Scan for the cell matching the given text and deliver its [x, y] coordinate at center. 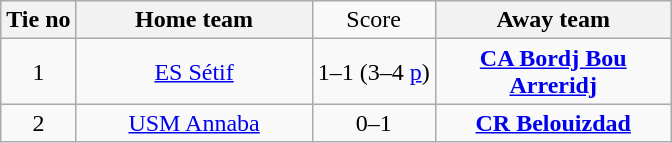
Tie no [38, 20]
0–1 [374, 123]
2 [38, 123]
Home team [194, 20]
1 [38, 72]
Away team [553, 20]
CR Belouizdad [553, 123]
Score [374, 20]
1–1 (3–4 p) [374, 72]
ES Sétif [194, 72]
USM Annaba [194, 123]
CA Bordj Bou Arreridj [553, 72]
